Pinpoint the cell where the given text exists, returning its [x, y] midpoint coordinate. 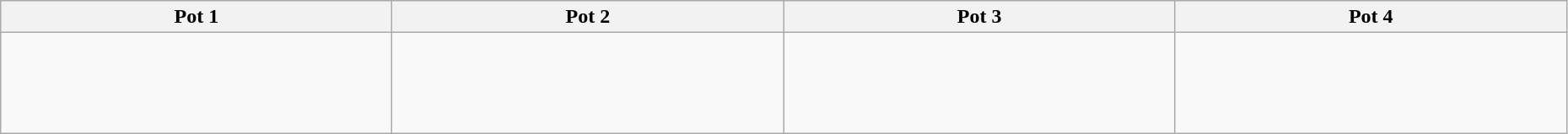
Pot 4 [1371, 17]
Pot 1 [197, 17]
Pot 3 [979, 17]
Pot 2 [588, 17]
